Search for the cell housing the specified text and yield its (X, Y) center coordinate. 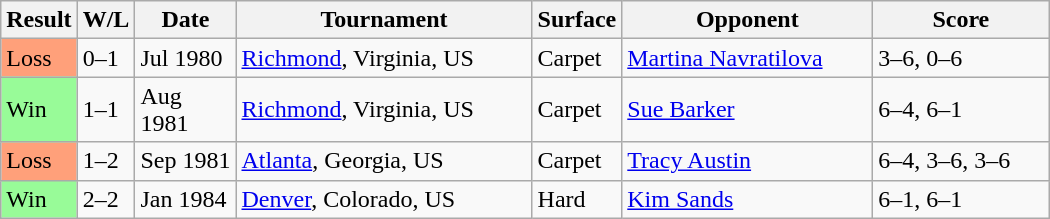
Jan 1984 (186, 199)
1–1 (106, 110)
Aug 1981 (186, 110)
Date (186, 20)
Kim Sands (748, 199)
0–1 (106, 58)
Tracy Austin (748, 161)
W/L (106, 20)
Result (39, 20)
Tournament (384, 20)
2–2 (106, 199)
Denver, Colorado, US (384, 199)
Surface (577, 20)
3–6, 0–6 (961, 58)
Hard (577, 199)
Score (961, 20)
6–4, 6–1 (961, 110)
Opponent (748, 20)
Martina Navratilova (748, 58)
Atlanta, Georgia, US (384, 161)
Sue Barker (748, 110)
Sep 1981 (186, 161)
Jul 1980 (186, 58)
6–1, 6–1 (961, 199)
6–4, 3–6, 3–6 (961, 161)
1–2 (106, 161)
